Find where the given text appears and provide that cell's center as (X, Y) coordinate. 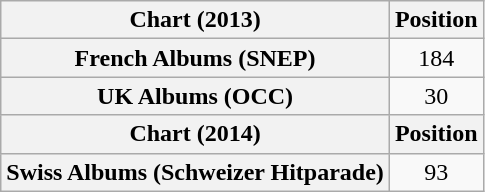
30 (436, 96)
Chart (2014) (196, 134)
UK Albums (OCC) (196, 96)
Swiss Albums (Schweizer Hitparade) (196, 172)
Chart (2013) (196, 20)
184 (436, 58)
93 (436, 172)
French Albums (SNEP) (196, 58)
